Find where the given text appears and provide that cell's center as (X, Y) coordinate. 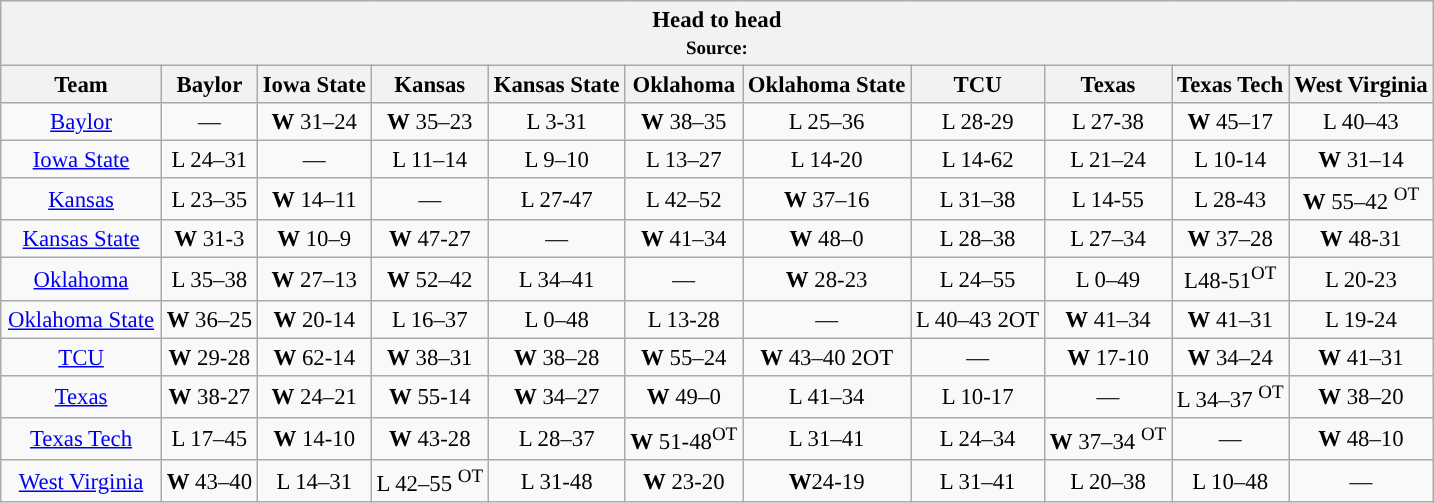
L 10–48 (1230, 481)
L48-51OT (1230, 279)
L 10-17 (978, 396)
W 38–20 (1361, 396)
L 14-20 (827, 160)
W 45–17 (1230, 122)
L 40–43 (1361, 122)
L 0–49 (1108, 279)
L 31-48 (556, 481)
L 27-47 (556, 199)
W 47-27 (430, 239)
W 23-20 (684, 481)
L 17–45 (209, 439)
W 38–31 (430, 357)
W 14-10 (314, 439)
Head to headSource: (717, 34)
W 37–34 OT (1108, 439)
L 40–43 2OT (978, 319)
W 36–25 (209, 319)
W 62-14 (314, 357)
W 43-28 (430, 439)
W 52–42 (430, 279)
L 24–55 (978, 279)
W 17-10 (1108, 357)
W 55–24 (684, 357)
W 14–11 (314, 199)
L 14-55 (1108, 199)
L 28-29 (978, 122)
L 41–34 (827, 396)
L 34–41 (556, 279)
L 42–52 (684, 199)
W 49–0 (684, 396)
W 38–35 (684, 122)
L 16–37 (430, 319)
L 28–37 (556, 439)
L 19-24 (1361, 319)
W 20-14 (314, 319)
L 28-43 (1230, 199)
W 38–28 (556, 357)
L 28–38 (978, 239)
W 27–13 (314, 279)
L 3-31 (556, 122)
L 20-23 (1361, 279)
L 24–31 (209, 160)
W 43–40 (209, 481)
L 34–37 OT (1230, 396)
L 14–31 (314, 481)
L 42–55 OT (430, 481)
L 9–10 (556, 160)
W 34–24 (1230, 357)
L 13–27 (684, 160)
W 38-27 (209, 396)
L 11–14 (430, 160)
W 48-31 (1361, 239)
L 24–34 (978, 439)
L 25–36 (827, 122)
W 43–40 2OT (827, 357)
L 14-62 (978, 160)
L 13-28 (684, 319)
W 37–16 (827, 199)
L 27-38 (1108, 122)
W 48–0 (827, 239)
W 31–24 (314, 122)
W 48–10 (1361, 439)
W 55–42 OT (1361, 199)
W 28-23 (827, 279)
L 35–38 (209, 279)
W 31–14 (1361, 160)
L 31–38 (978, 199)
W 55-14 (430, 396)
W 10–9 (314, 239)
W 51-48OT (684, 439)
L 27–34 (1108, 239)
W 31-3 (209, 239)
W 29-28 (209, 357)
Team (82, 85)
W 34–27 (556, 396)
W 35–23 (430, 122)
W 24–21 (314, 396)
L 0–48 (556, 319)
L 10-14 (1230, 160)
W 37–28 (1230, 239)
L 23–35 (209, 199)
L 20–38 (1108, 481)
W24-19 (827, 481)
L 21–24 (1108, 160)
